Scan for the cell matching the given text and deliver its [x, y] coordinate at center. 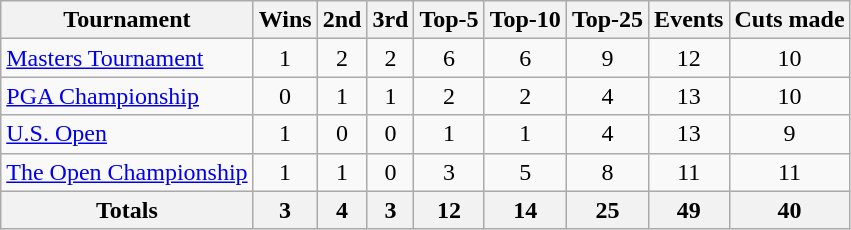
40 [790, 210]
49 [689, 210]
Cuts made [790, 20]
Totals [127, 210]
Wins [285, 20]
3rd [390, 20]
Masters Tournament [127, 58]
Top-5 [449, 20]
5 [525, 172]
Top-10 [525, 20]
U.S. Open [127, 134]
PGA Championship [127, 96]
The Open Championship [127, 172]
2nd [342, 20]
Tournament [127, 20]
8 [607, 172]
Top-25 [607, 20]
14 [525, 210]
25 [607, 210]
Events [689, 20]
